Extract the [x, y] coordinate from the center of the cell holding the provided text.  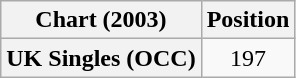
Chart (2003) [101, 20]
Position [248, 20]
197 [248, 58]
UK Singles (OCC) [101, 58]
